Locate the cell with the specified text and output its (X, Y) center coordinate. 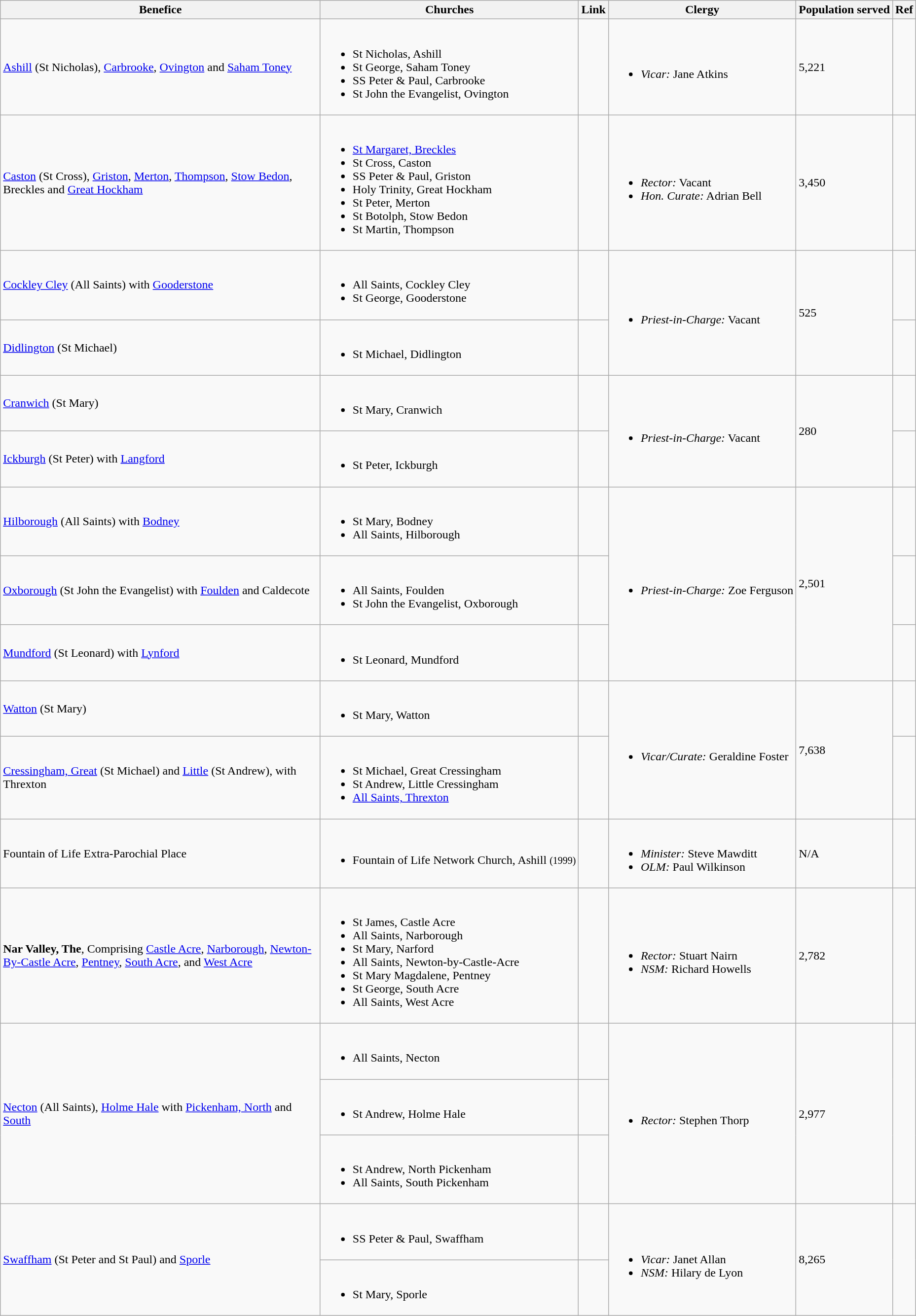
Clergy (702, 10)
St Nicholas, AshillSt George, Saham ToneySS Peter & Paul, CarbrookeSt John the Evangelist, Ovington (449, 67)
St Margaret, BrecklesSt Cross, CastonSS Peter & Paul, GristonHoly Trinity, Great HockhamSt Peter, MertonSt Botolph, Stow BedonSt Martin, Thompson (449, 182)
Oxborough (St John the Evangelist) with Foulden and Caldecote (161, 590)
Necton (All Saints), Holme Hale with Pickenham, North and South (161, 1114)
525 (844, 313)
Nar Valley, The, Comprising Castle Acre, Narborough, Newton-By-Castle Acre, Pentney, South Acre, and West Acre (161, 956)
Rector: VacantHon. Curate: Adrian Bell (702, 182)
St Michael, Didlington (449, 347)
St Michael, Great CressinghamSt Andrew, Little CressinghamAll Saints, Threxton (449, 777)
2,782 (844, 956)
Ickburgh (St Peter) with Langford (161, 459)
Priest-in-Charge: Zoe Ferguson (702, 584)
Population served (844, 10)
St Andrew, North PickenhamAll Saints, South Pickenham (449, 1170)
Ashill (St Nicholas), Carbrooke, Ovington and Saham Toney (161, 67)
St Mary, Cranwich (449, 403)
St Mary, Watton (449, 708)
St Leonard, Mundford (449, 653)
Cockley Cley (All Saints) with Gooderstone (161, 285)
Vicar: Janet AllanNSM: Hilary de Lyon (702, 1260)
Link (593, 10)
7,638 (844, 749)
3,450 (844, 182)
8,265 (844, 1260)
2,501 (844, 584)
Benefice (161, 10)
Mundford (St Leonard) with Lynford (161, 653)
280 (844, 431)
N/A (844, 853)
Cressingham, Great (St Michael) and Little (St Andrew), with Threxton (161, 777)
Fountain of Life Extra-Parochial Place (161, 853)
Churches (449, 10)
All Saints, FouldenSt John the Evangelist, Oxborough (449, 590)
Didlington (St Michael) (161, 347)
Watton (St Mary) (161, 708)
Cranwich (St Mary) (161, 403)
Hilborough (All Saints) with Bodney (161, 521)
All Saints, Necton (449, 1051)
2,977 (844, 1114)
Vicar/Curate: Geraldine Foster (702, 749)
Vicar: Jane Atkins (702, 67)
St Mary, Sporle (449, 1288)
Swaffham (St Peter and St Paul) and Sporle (161, 1260)
Fountain of Life Network Church, Ashill (1999) (449, 853)
Caston (St Cross), Griston, Merton, Thompson, Stow Bedon, Breckles and Great Hockham (161, 182)
St Peter, Ickburgh (449, 459)
St Mary, BodneyAll Saints, Hilborough (449, 521)
Rector: Stuart NairnNSM: Richard Howells (702, 956)
Minister: Steve MawdittOLM: Paul Wilkinson (702, 853)
Ref (905, 10)
5,221 (844, 67)
Rector: Stephen Thorp (702, 1114)
SS Peter & Paul, Swaffham (449, 1232)
St Andrew, Holme Hale (449, 1107)
All Saints, Cockley CleySt George, Gooderstone (449, 285)
